Provide the (X, Y) coordinate of the cell's center where the given text is located.  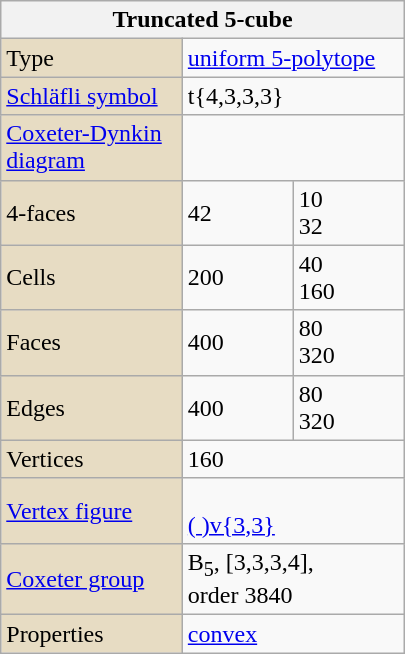
42 (238, 212)
Cells (92, 278)
convex (293, 634)
Type (92, 58)
t{4,3,3,3} (293, 96)
( )v{3,3} (293, 510)
Coxeter-Dynkin diagram (92, 148)
200 (238, 278)
uniform 5-polytope (293, 58)
Faces (92, 342)
Coxeter group (92, 578)
Properties (92, 634)
4-faces (92, 212)
Vertices (92, 459)
Schläfli symbol (92, 96)
Vertex figure (92, 510)
Edges (92, 408)
Truncated 5-cube (203, 20)
160 (293, 459)
10 32 (348, 212)
40 160 (348, 278)
B5, [3,3,3,4], order 3840 (293, 578)
